Capture the cell that displays the provided text and extract its (X, Y) central coordinate. 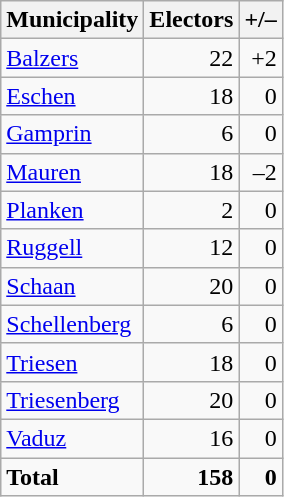
–2 (260, 172)
Ruggell (72, 248)
Municipality (72, 20)
12 (192, 248)
Balzers (72, 58)
Electors (192, 20)
Schaan (72, 286)
+/– (260, 20)
Triesen (72, 362)
Vaduz (72, 438)
Gamprin (72, 134)
Total (72, 477)
Eschen (72, 96)
2 (192, 210)
22 (192, 58)
Planken (72, 210)
Mauren (72, 172)
158 (192, 477)
Triesenberg (72, 400)
+2 (260, 58)
16 (192, 438)
Schellenberg (72, 324)
